Pinpoint the cell where the given text exists, returning its (X, Y) midpoint coordinate. 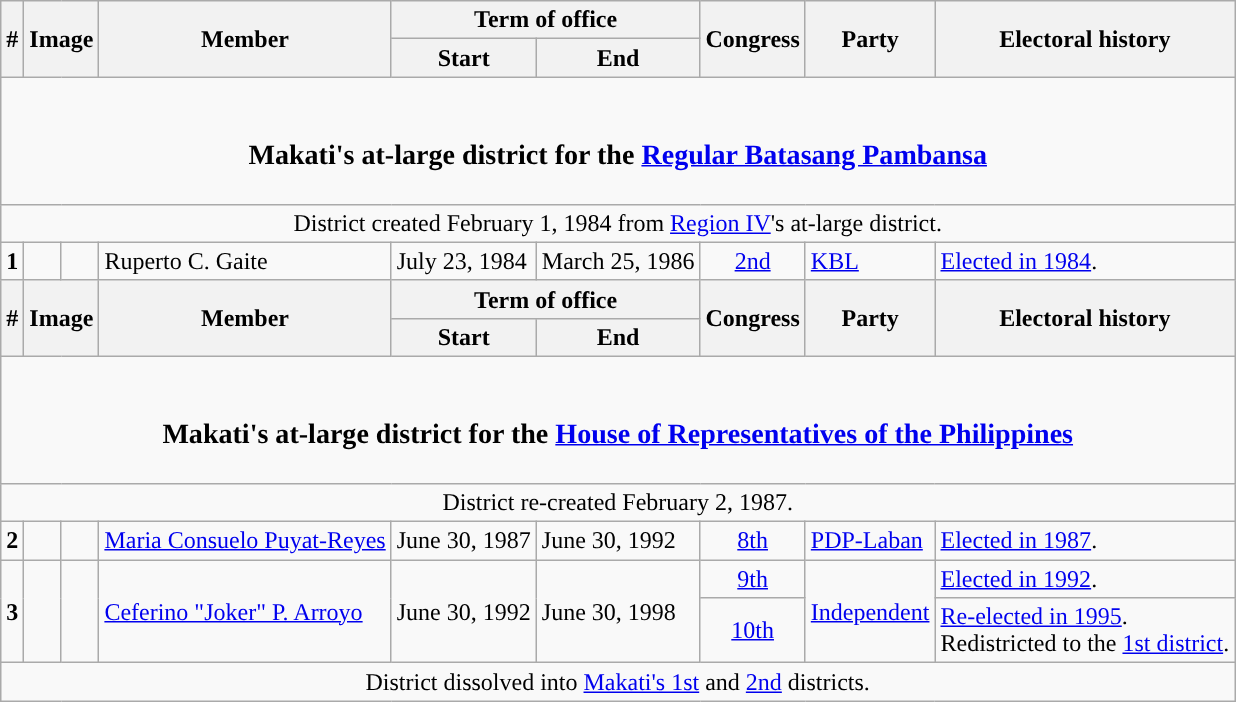
KBL (870, 261)
PDP-Laban (870, 541)
Makati's at-large district for the House of Representatives of the Philippines (618, 420)
Independent (870, 612)
Makati's at-large district for the Regular Batasang Pambansa (618, 140)
8th (752, 541)
Ceferino "Joker" P. Arroyo (245, 612)
9th (752, 579)
Elected in 1984. (1085, 261)
June 30, 1998 (618, 612)
2nd (752, 261)
Re-elected in 1995.Redistricted to the 1st district. (1085, 630)
June 30, 1987 (464, 541)
1 (12, 261)
3 (12, 612)
Elected in 1987. (1085, 541)
10th (752, 630)
Maria Consuelo Puyat-Reyes (245, 541)
District dissolved into Makati's 1st and 2nd districts. (618, 682)
2 (12, 541)
Elected in 1992. (1085, 579)
District created February 1, 1984 from Region IV's at-large district. (618, 223)
Ruperto C. Gaite (245, 261)
March 25, 1986 (618, 261)
District re-created February 2, 1987. (618, 503)
July 23, 1984 (464, 261)
